Identify which cell holds the provided text, then report its (X, Y) central coordinate. 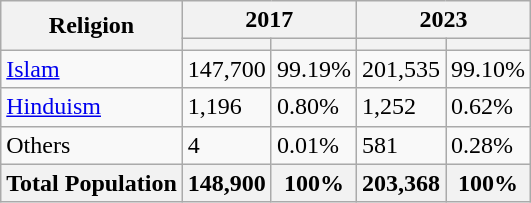
Hinduism (92, 107)
Religion (92, 26)
1,252 (400, 107)
4 (226, 145)
0.62% (488, 107)
2017 (269, 20)
99.10% (488, 69)
Others (92, 145)
2023 (443, 20)
0.28% (488, 145)
Total Population (92, 183)
0.80% (314, 107)
581 (400, 145)
Islam (92, 69)
1,196 (226, 107)
203,368 (400, 183)
201,535 (400, 69)
147,700 (226, 69)
0.01% (314, 145)
148,900 (226, 183)
99.19% (314, 69)
